From the cell containing the given text, extract its center point as (x, y) coordinate. 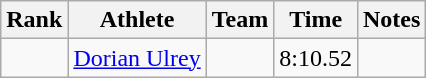
Dorian Ulrey (137, 58)
8:10.52 (316, 58)
Rank (34, 20)
Time (316, 20)
Team (240, 20)
Athlete (137, 20)
Notes (391, 20)
